Determine the [x, y] coordinate at the center of the cell enclosing the given text.  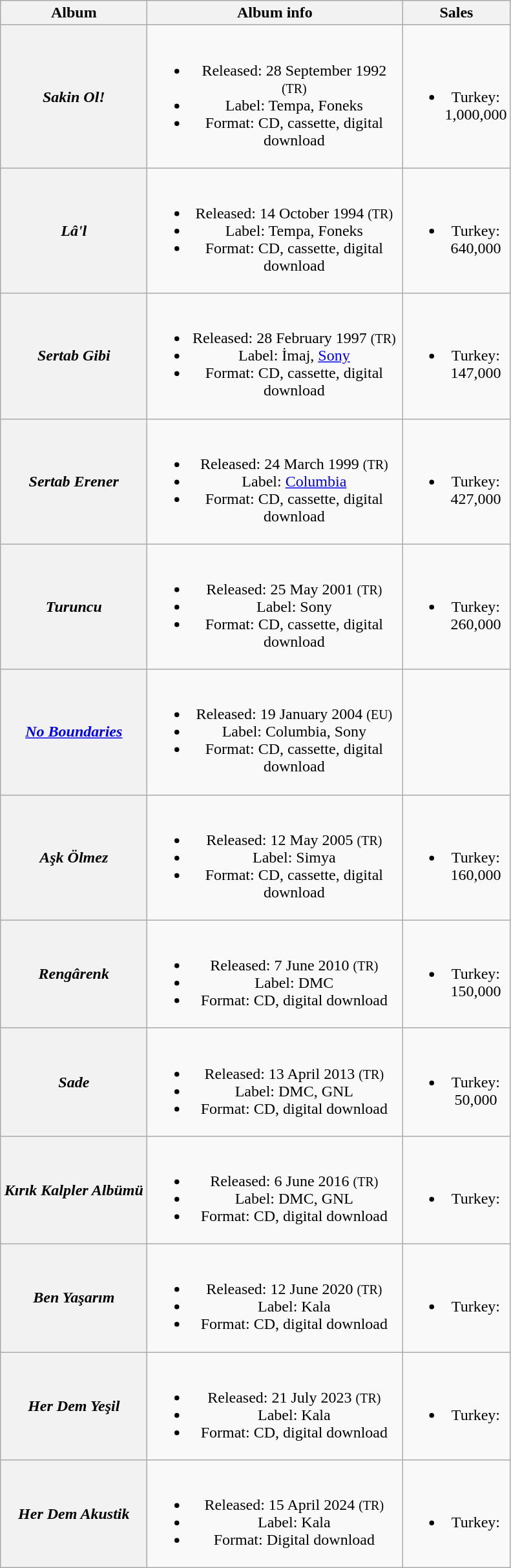
Turkey: 150,000 [456, 974]
Released: 13 April 2013 (TR)Label: DMC, GNLFormat: CD, digital download [275, 1082]
Aşk Ölmez [74, 857]
Turkey: 427,000 [456, 481]
Released: 21 July 2023 (TR)Label: KalaFormat: CD, digital download [275, 1406]
Released: 7 June 2010 (TR)Label: DMCFormat: CD, digital download [275, 974]
Turkey: 640,000 [456, 231]
Album info [275, 13]
Rengârenk [74, 974]
Turkey: 260,000 [456, 607]
Sertab Erener [74, 481]
Sade [74, 1082]
Released: 15 April 2024 (TR)Label: KalaFormat: Digital download [275, 1514]
Sakin Ol! [74, 97]
Ben Yaşarım [74, 1297]
Kırık Kalpler Albümü [74, 1190]
Turkey: 147,000 [456, 356]
Turuncu [74, 607]
Album [74, 13]
Sales [456, 13]
Her Dem Yeşil [74, 1406]
Sertab Gibi [74, 356]
Lâ'l [74, 231]
Turkey: 160,000 [456, 857]
Her Dem Akustik [74, 1514]
Released: 12 June 2020 (TR)Label: KalaFormat: CD, digital download [275, 1297]
No Boundaries [74, 732]
Released: 19 January 2004 (EU)Label: Columbia, SonyFormat: CD, cassette, digital download [275, 732]
Released: 28 February 1997 (TR)Label: İmaj, SonyFormat: CD, cassette, digital download [275, 356]
Released: 14 October 1994 (TR)Label: Tempa, FoneksFormat: CD, cassette, digital download [275, 231]
Released: 12 May 2005 (TR)Label: SimyaFormat: CD, cassette, digital download [275, 857]
Turkey: 1,000,000 [456, 97]
Turkey: 50,000 [456, 1082]
Released: 25 May 2001 (TR)Label: SonyFormat: CD, cassette, digital download [275, 607]
Released: 28 September 1992 (TR)Label: Tempa, FoneksFormat: CD, cassette, digital download [275, 97]
Released: 24 March 1999 (TR)Label: ColumbiaFormat: CD, cassette, digital download [275, 481]
Released: 6 June 2016 (TR)Label: DMC, GNLFormat: CD, digital download [275, 1190]
